For the text-containing cell, return its midpoint in [X, Y] coordinate format. 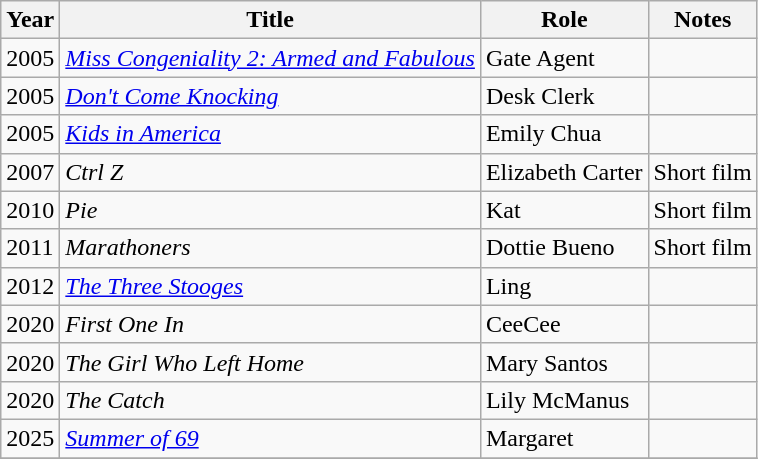
Ctrl Z [270, 172]
Role [564, 20]
Margaret [564, 438]
Year [30, 20]
2025 [30, 438]
Dottie Bueno [564, 248]
Ling [564, 286]
The Three Stooges [270, 286]
Marathoners [270, 248]
2011 [30, 248]
Summer of 69 [270, 438]
Notes [702, 20]
Pie [270, 210]
Desk Clerk [564, 96]
Gate Agent [564, 58]
CeeCee [564, 324]
The Catch [270, 400]
2012 [30, 286]
2010 [30, 210]
Mary Santos [564, 362]
Miss Congeniality 2: Armed and Fabulous [270, 58]
Kids in America [270, 134]
Emily Chua [564, 134]
2007 [30, 172]
Don't Come Knocking [270, 96]
Kat [564, 210]
First One In [270, 324]
Lily McManus [564, 400]
Elizabeth Carter [564, 172]
Title [270, 20]
The Girl Who Left Home [270, 362]
